Scan for the cell matching the given text and deliver its [X, Y] coordinate at center. 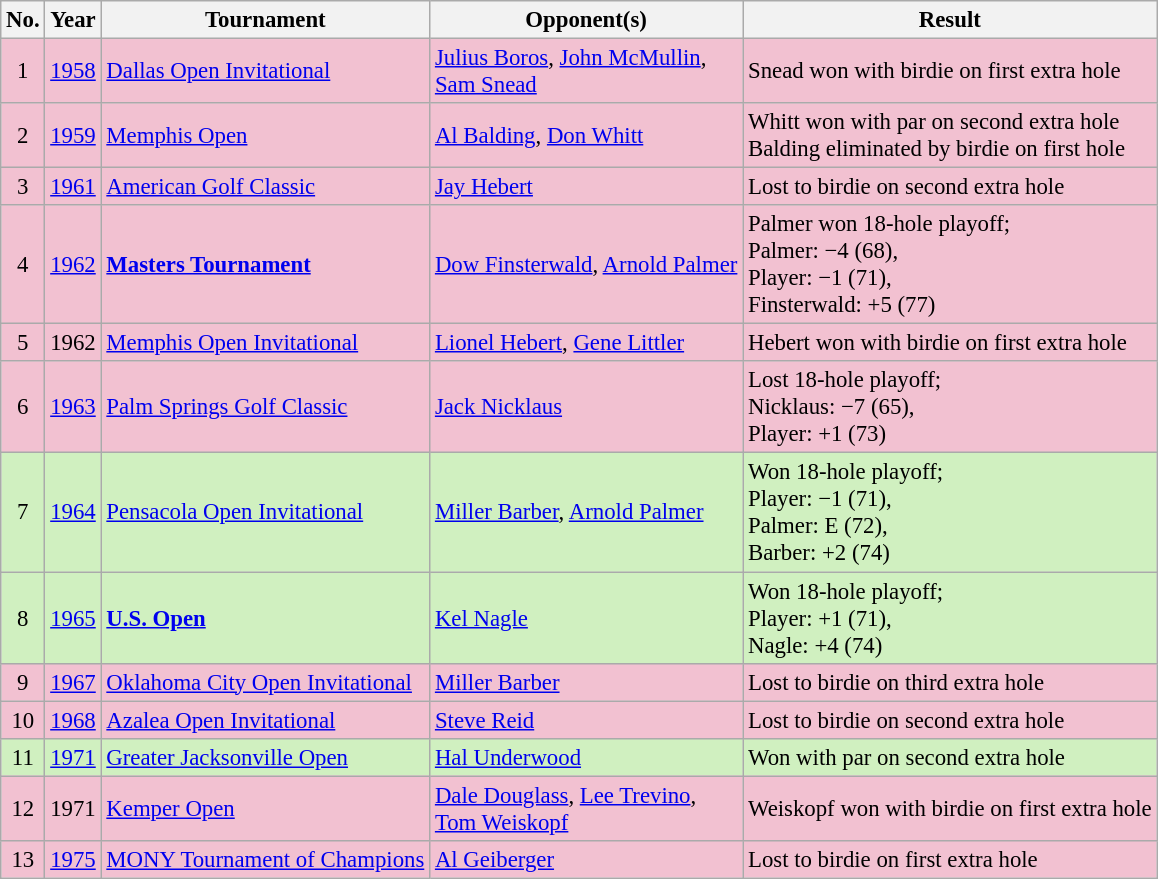
American Golf Classic [266, 187]
1963 [73, 408]
Result [950, 20]
Greater Jacksonville Open [266, 757]
Dale Douglass, Lee Trevino, Tom Weiskopf [586, 808]
Masters Tournament [266, 264]
13 [23, 860]
1958 [73, 72]
Al Balding, Don Whitt [586, 136]
Kemper Open [266, 808]
1965 [73, 618]
Dow Finsterwald, Arnold Palmer [586, 264]
6 [23, 408]
Dallas Open Invitational [266, 72]
Lionel Hebert, Gene Littler [586, 343]
Jack Nicklaus [586, 408]
Lost to birdie on first extra hole [950, 860]
1961 [73, 187]
Al Geiberger [586, 860]
Lost 18-hole playoff;Nicklaus: −7 (65),Player: +1 (73) [950, 408]
Palm Springs Golf Classic [266, 408]
Hebert won with birdie on first extra hole [950, 343]
Won 18-hole playoff;Player: −1 (71),Palmer: E (72),Barber: +2 (74) [950, 512]
1968 [73, 720]
3 [23, 187]
Jay Hebert [586, 187]
Memphis Open [266, 136]
Julius Boros, John McMullin, Sam Snead [586, 72]
Miller Barber [586, 682]
1 [23, 72]
Palmer won 18-hole playoff;Palmer: −4 (68),Player: −1 (71),Finsterwald: +5 (77) [950, 264]
Year [73, 20]
Whitt won with par on second extra holeBalding eliminated by birdie on first hole [950, 136]
No. [23, 20]
7 [23, 512]
Won with par on second extra hole [950, 757]
Weiskopf won with birdie on first extra hole [950, 808]
1964 [73, 512]
Azalea Open Invitational [266, 720]
Steve Reid [586, 720]
4 [23, 264]
Oklahoma City Open Invitational [266, 682]
Miller Barber, Arnold Palmer [586, 512]
Hal Underwood [586, 757]
2 [23, 136]
11 [23, 757]
Kel Nagle [586, 618]
8 [23, 618]
Tournament [266, 20]
1959 [73, 136]
9 [23, 682]
Won 18-hole playoff;Player: +1 (71),Nagle: +4 (74) [950, 618]
MONY Tournament of Champions [266, 860]
Lost to birdie on third extra hole [950, 682]
Memphis Open Invitational [266, 343]
5 [23, 343]
1967 [73, 682]
10 [23, 720]
Snead won with birdie on first extra hole [950, 72]
Opponent(s) [586, 20]
U.S. Open [266, 618]
Pensacola Open Invitational [266, 512]
1975 [73, 860]
12 [23, 808]
